Detect which cell encompasses the target text, then output its [X, Y] center coordinate. 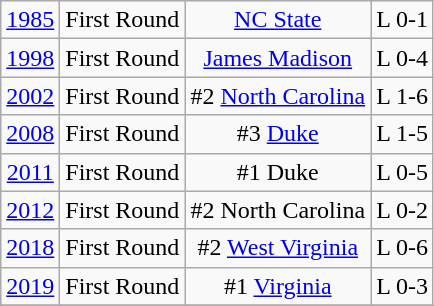
#1 Virginia [278, 286]
L 0-5 [402, 172]
James Madison [278, 58]
L 0-3 [402, 286]
#3 Duke [278, 134]
2002 [30, 96]
L 0-1 [402, 20]
2019 [30, 286]
L 0-2 [402, 210]
2012 [30, 210]
1998 [30, 58]
1985 [30, 20]
L 1-5 [402, 134]
2018 [30, 248]
L 1-6 [402, 96]
#1 Duke [278, 172]
2011 [30, 172]
#2 West Virginia [278, 248]
2008 [30, 134]
L 0-4 [402, 58]
L 0-6 [402, 248]
NC State [278, 20]
